Capture the cell that displays the provided text and extract its (X, Y) central coordinate. 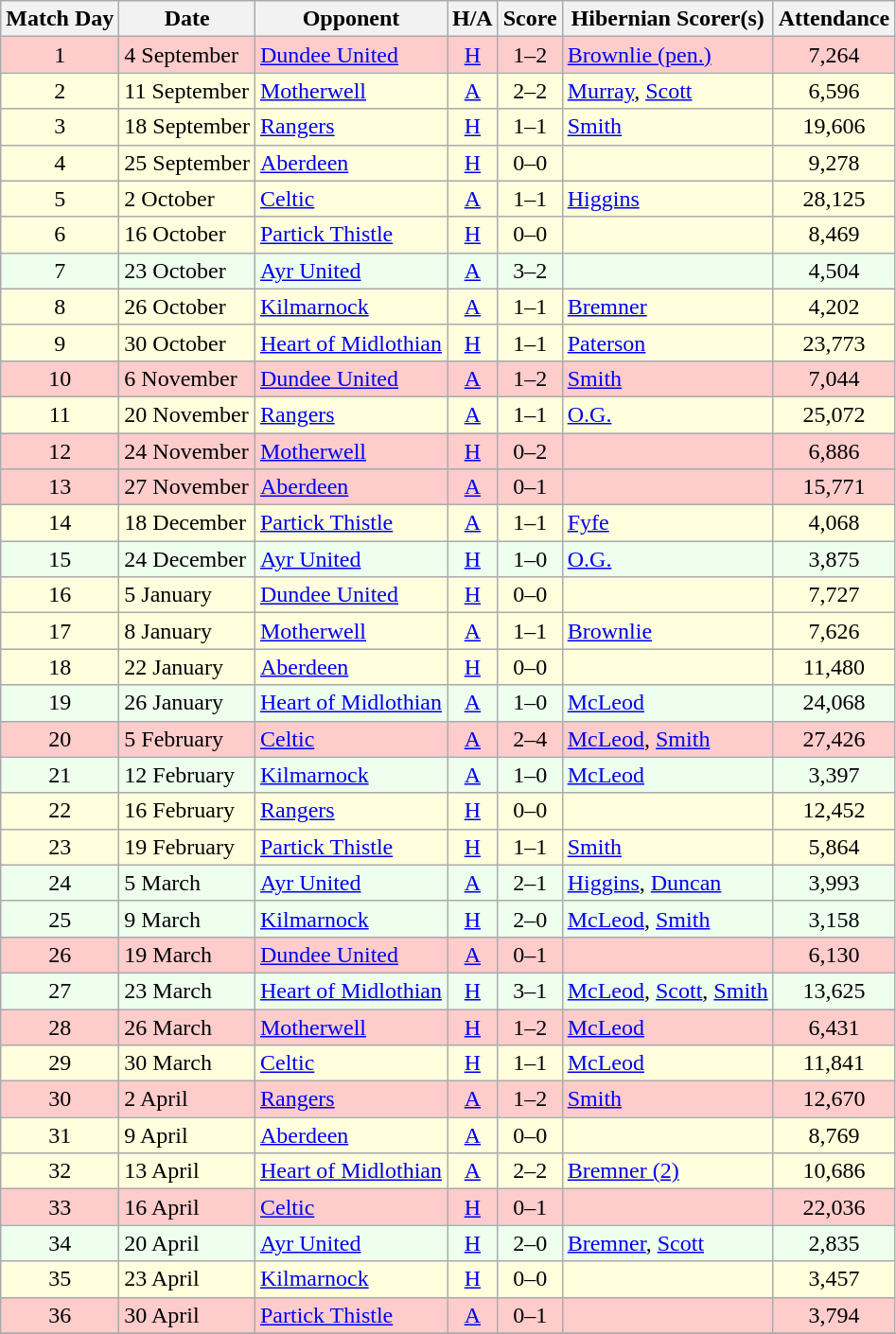
5,864 (834, 847)
6,886 (834, 451)
Attendance (834, 19)
26 January (187, 703)
7 (61, 271)
11,480 (834, 667)
Higgins, Duncan (668, 883)
30 April (187, 1315)
2,835 (834, 1243)
Hibernian Scorer(s) (668, 19)
Fyfe (668, 523)
6 November (187, 378)
18 December (187, 523)
12,670 (834, 1099)
9 April (187, 1135)
5 (61, 199)
4,068 (834, 523)
8,769 (834, 1135)
22 (61, 811)
Bremner, Scott (668, 1243)
20 April (187, 1243)
25 (61, 919)
26 October (187, 307)
2–4 (530, 739)
17 (61, 631)
7,264 (834, 55)
3–1 (530, 991)
19 (61, 703)
8 January (187, 631)
22,036 (834, 1207)
27 (61, 991)
Paterson (668, 342)
10 (61, 378)
12 (61, 451)
22 January (187, 667)
23,773 (834, 342)
27,426 (834, 739)
16 February (187, 811)
36 (61, 1315)
4 September (187, 55)
2–1 (530, 883)
7,727 (834, 595)
Date (187, 19)
15 (61, 559)
Brownlie (668, 631)
3,875 (834, 559)
4,202 (834, 307)
12 February (187, 775)
29 (61, 1063)
16 (61, 595)
23 (61, 847)
Higgins (668, 199)
5 February (187, 739)
23 April (187, 1279)
Murray, Scott (668, 91)
26 March (187, 1027)
21 (61, 775)
25,072 (834, 414)
McLeod, Scott, Smith (668, 991)
16 April (187, 1207)
Opponent (350, 19)
9 (61, 342)
13 (61, 487)
4 (61, 163)
24 December (187, 559)
24 (61, 883)
3,457 (834, 1279)
24,068 (834, 703)
Brownlie (pen.) (668, 55)
Match Day (61, 19)
27 November (187, 487)
11 (61, 414)
30 (61, 1099)
Bremner (668, 307)
24 November (187, 451)
5 March (187, 883)
18 September (187, 127)
6,431 (834, 1027)
35 (61, 1279)
3–2 (530, 271)
8 (61, 307)
11 September (187, 91)
19 March (187, 955)
4,504 (834, 271)
14 (61, 523)
19,606 (834, 127)
6,596 (834, 91)
3,397 (834, 775)
3,794 (834, 1315)
H/A (472, 19)
9,278 (834, 163)
11,841 (834, 1063)
0–2 (530, 451)
30 March (187, 1063)
18 (61, 667)
Bremner (2) (668, 1171)
3,158 (834, 919)
20 November (187, 414)
Score (530, 19)
31 (61, 1135)
6 (61, 235)
16 October (187, 235)
25 September (187, 163)
13,625 (834, 991)
5 January (187, 595)
28 (61, 1027)
12,452 (834, 811)
9 March (187, 919)
20 (61, 739)
2 (61, 91)
7,044 (834, 378)
32 (61, 1171)
34 (61, 1243)
1 (61, 55)
10,686 (834, 1171)
15,771 (834, 487)
13 April (187, 1171)
33 (61, 1207)
6,130 (834, 955)
28,125 (834, 199)
3 (61, 127)
26 (61, 955)
3,993 (834, 883)
23 March (187, 991)
2 April (187, 1099)
7,626 (834, 631)
23 October (187, 271)
19 February (187, 847)
8,469 (834, 235)
30 October (187, 342)
2 October (187, 199)
